Provide the [X, Y] coordinate of the cell's center where the given text is located.  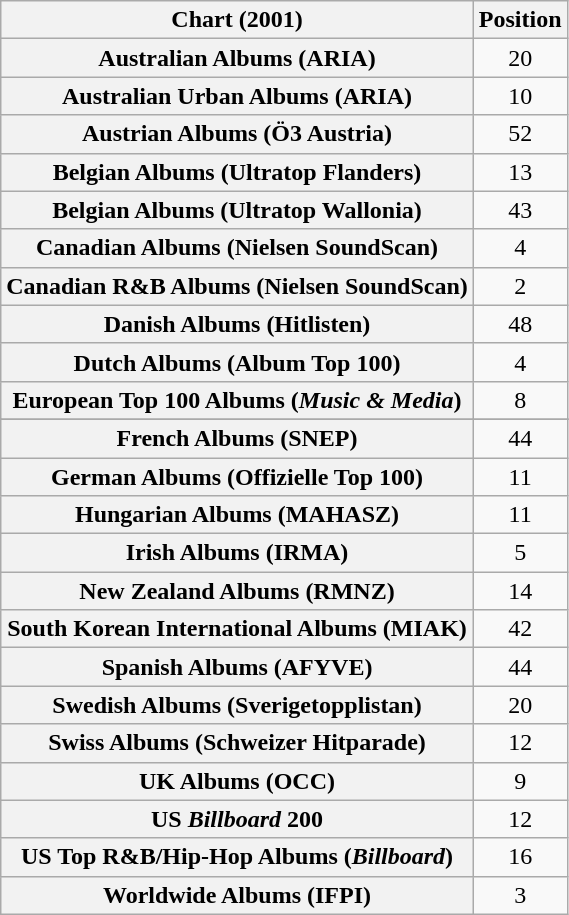
Worldwide Albums (IFPI) [238, 895]
3 [520, 895]
52 [520, 134]
9 [520, 781]
5 [520, 553]
Australian Albums (ARIA) [238, 58]
Canadian Albums (Nielsen SoundScan) [238, 248]
14 [520, 591]
Dutch Albums (Album Top 100) [238, 362]
Canadian R&B Albums (Nielsen SoundScan) [238, 286]
Irish Albums (IRMA) [238, 553]
Chart (2001) [238, 20]
Australian Urban Albums (ARIA) [238, 96]
42 [520, 629]
German Albums (Offizielle Top 100) [238, 477]
43 [520, 210]
South Korean International Albums (MIAK) [238, 629]
Swiss Albums (Schweizer Hitparade) [238, 743]
10 [520, 96]
French Albums (SNEP) [238, 438]
Belgian Albums (Ultratop Flanders) [238, 172]
Position [520, 20]
13 [520, 172]
Spanish Albums (AFYVE) [238, 667]
2 [520, 286]
European Top 100 Albums (Music & Media) [238, 400]
UK Albums (OCC) [238, 781]
Austrian Albums (Ö3 Austria) [238, 134]
New Zealand Albums (RMNZ) [238, 591]
8 [520, 400]
16 [520, 857]
US Top R&B/Hip-Hop Albums (Billboard) [238, 857]
Hungarian Albums (MAHASZ) [238, 515]
Belgian Albums (Ultratop Wallonia) [238, 210]
US Billboard 200 [238, 819]
48 [520, 324]
Danish Albums (Hitlisten) [238, 324]
Swedish Albums (Sverigetopplistan) [238, 705]
